Identify which cell holds the provided text, then report its [x, y] central coordinate. 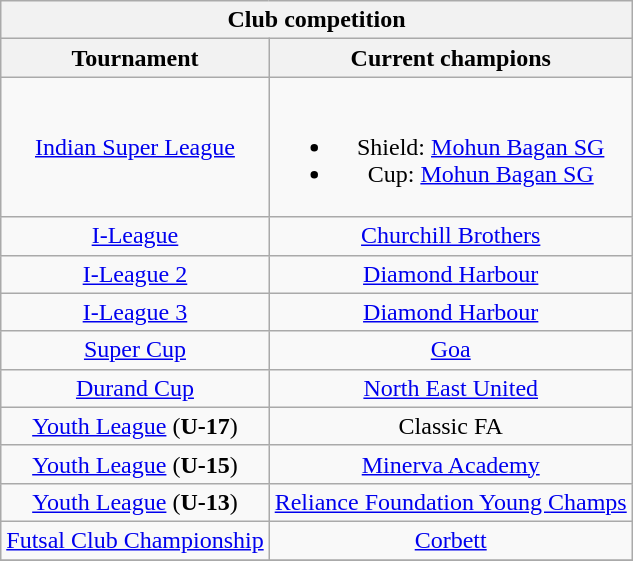
Futsal Club Championship [135, 540]
Shield: Mohun Bagan SGCup: Mohun Bagan SG [450, 147]
Tournament [135, 58]
Youth League (U-15) [135, 464]
Classic FA [450, 426]
Goa [450, 350]
Minerva Academy [450, 464]
Current champions [450, 58]
I-League 2 [135, 274]
North East United [450, 388]
Club competition [317, 20]
Reliance Foundation Young Champs [450, 502]
Youth League (U-17) [135, 426]
Corbett [450, 540]
Durand Cup [135, 388]
I-League 3 [135, 312]
Super Cup [135, 350]
Churchill Brothers [450, 236]
I-League [135, 236]
Indian Super League [135, 147]
Youth League (U-13) [135, 502]
